Identify which cell holds the provided text, then report its (x, y) central coordinate. 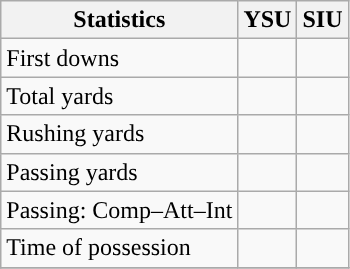
Passing: Comp–Att–Int (120, 210)
Passing yards (120, 172)
Total yards (120, 96)
SIU (322, 20)
Rushing yards (120, 134)
First downs (120, 58)
YSU (268, 20)
Time of possession (120, 248)
Statistics (120, 20)
